Output the (X, Y) coordinate of the center of the cell containing the given text.  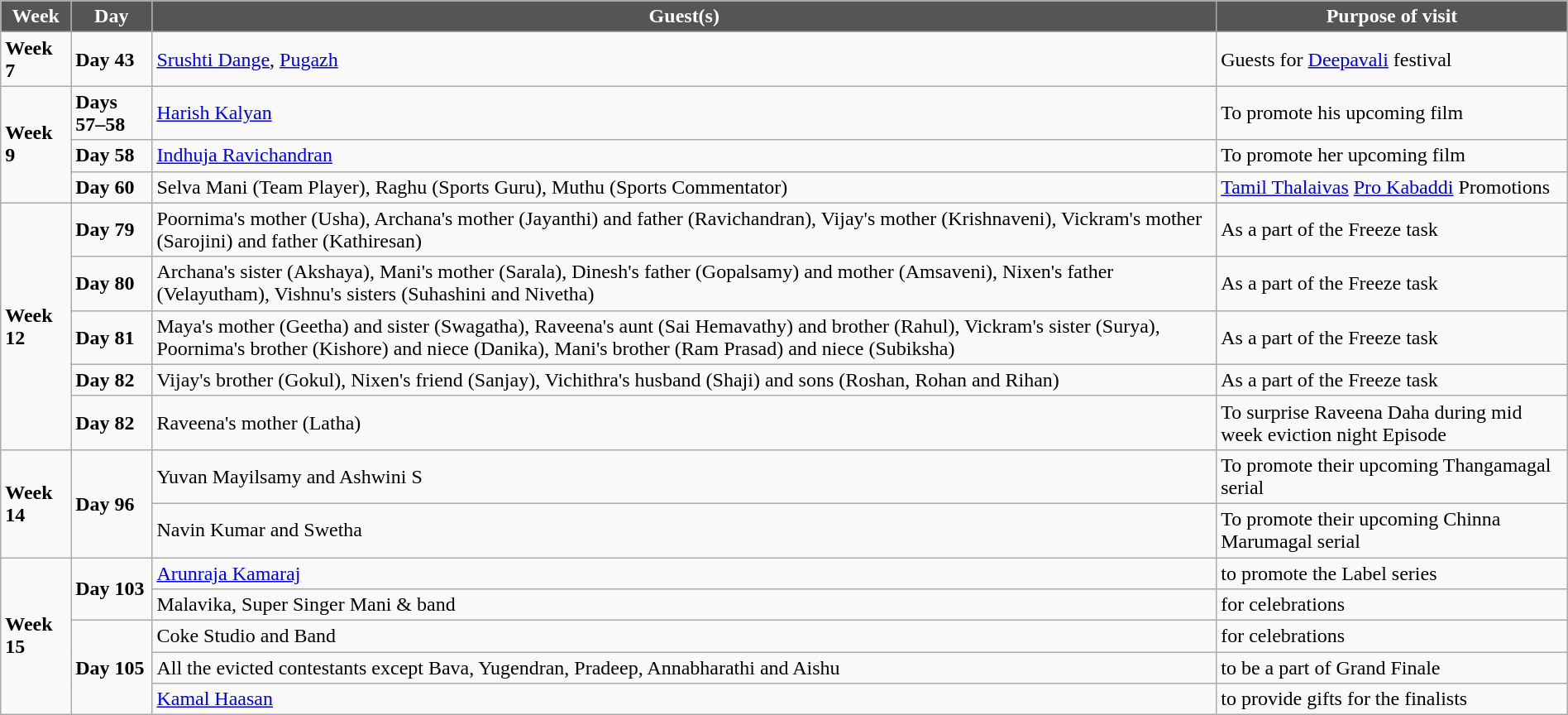
To surprise Raveena Daha during mid week eviction night Episode (1393, 422)
Day 58 (112, 156)
Guests for Deepavali festival (1393, 60)
Week 7 (36, 60)
All the evicted contestants except Bava, Yugendran, Pradeep, Annabharathi and Aishu (685, 668)
Day 81 (112, 338)
Malavika, Super Singer Mani & band (685, 605)
to be a part of Grand Finale (1393, 668)
Kamal Haasan (685, 699)
Week (36, 17)
Week 15 (36, 636)
Day 60 (112, 187)
Raveena's mother (Latha) (685, 422)
To promote their upcoming Chinna Marumagal serial (1393, 530)
Harish Kalyan (685, 113)
Week 12 (36, 326)
Week 9 (36, 144)
Day 96 (112, 503)
to promote the Label series (1393, 573)
To promote his upcoming film (1393, 113)
Day (112, 17)
Tamil Thalaivas Pro Kabaddi Promotions (1393, 187)
Guest(s) (685, 17)
Indhuja Ravichandran (685, 156)
Arunraja Kamaraj (685, 573)
Navin Kumar and Swetha (685, 530)
Vijay's brother (Gokul), Nixen's friend (Sanjay), Vichithra's husband (Shaji) and sons (Roshan, Rohan and Rihan) (685, 380)
Day 79 (112, 230)
Day 103 (112, 589)
Week 14 (36, 503)
Srushti Dange, Pugazh (685, 60)
Day 43 (112, 60)
To promote their upcoming Thangamagal serial (1393, 477)
Day 80 (112, 283)
Day 105 (112, 668)
To promote her upcoming film (1393, 156)
Purpose of visit (1393, 17)
Selva Mani (Team Player), Raghu (Sports Guru), Muthu (Sports Commentator) (685, 187)
Days 57–58 (112, 113)
Coke Studio and Band (685, 636)
Yuvan Mayilsamy and Ashwini S (685, 477)
to provide gifts for the finalists (1393, 699)
